Identify which cell holds the provided text, then report its (x, y) central coordinate. 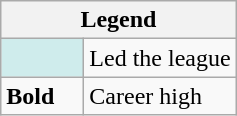
Legend (118, 20)
Career high (160, 96)
Bold (42, 96)
Led the league (160, 58)
